Output the (X, Y) coordinate of the center of the cell containing the given text.  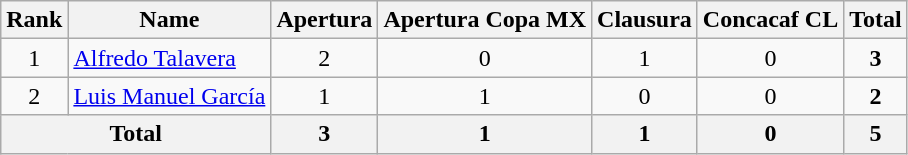
Apertura (324, 20)
Clausura (645, 20)
Luis Manuel García (170, 96)
Apertura Copa MX (485, 20)
Rank (34, 20)
Name (170, 20)
Concacaf CL (770, 20)
Alfredo Talavera (170, 58)
5 (876, 134)
